Search for the cell housing the specified text and yield its [X, Y] center coordinate. 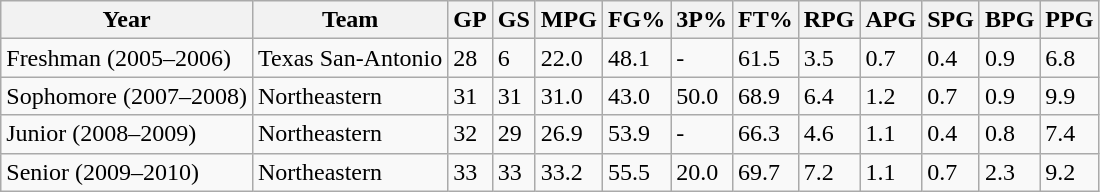
Team [350, 20]
2.3 [1009, 172]
Sophomore (2007–2008) [127, 96]
50.0 [702, 96]
BPG [1009, 20]
6.4 [829, 96]
28 [470, 58]
PPG [1070, 20]
66.3 [765, 134]
0.8 [1009, 134]
Junior (2008–2009) [127, 134]
GP [470, 20]
Freshman (2005–2006) [127, 58]
55.5 [636, 172]
SPG [951, 20]
61.5 [765, 58]
3P% [702, 20]
6 [514, 58]
FG% [636, 20]
53.9 [636, 134]
7.2 [829, 172]
6.8 [1070, 58]
48.1 [636, 58]
GS [514, 20]
RPG [829, 20]
22.0 [568, 58]
68.9 [765, 96]
FT% [765, 20]
9.2 [1070, 172]
Texas San-Antonio [350, 58]
29 [514, 134]
32 [470, 134]
33.2 [568, 172]
69.7 [765, 172]
MPG [568, 20]
3.5 [829, 58]
20.0 [702, 172]
26.9 [568, 134]
APG [891, 20]
1.2 [891, 96]
Senior (2009–2010) [127, 172]
9.9 [1070, 96]
4.6 [829, 134]
31.0 [568, 96]
Year [127, 20]
43.0 [636, 96]
7.4 [1070, 134]
